Find where the given text appears and provide that cell's center as (X, Y) coordinate. 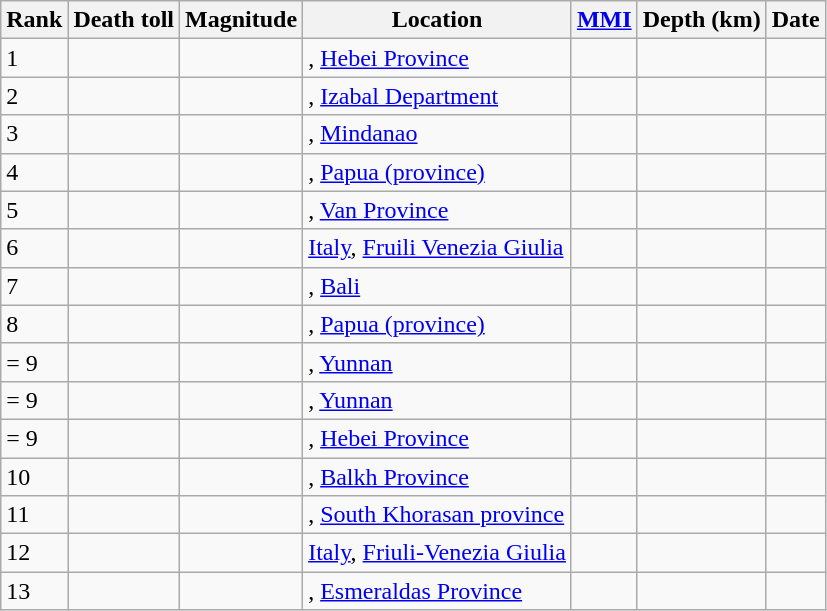
, Balkh Province (438, 477)
Rank (34, 20)
, Van Province (438, 210)
4 (34, 172)
, Izabal Department (438, 96)
Location (438, 20)
11 (34, 515)
Italy, Fruili Venezia Giulia (438, 248)
, Esmeraldas Province (438, 591)
13 (34, 591)
Magnitude (242, 20)
10 (34, 477)
Depth (km) (702, 20)
, Bali (438, 286)
2 (34, 96)
3 (34, 134)
5 (34, 210)
, South Khorasan province (438, 515)
Italy, Friuli-Venezia Giulia (438, 553)
6 (34, 248)
Death toll (124, 20)
1 (34, 58)
12 (34, 553)
Date (796, 20)
8 (34, 324)
MMI (604, 20)
7 (34, 286)
, Mindanao (438, 134)
